Return [x, y] of the center of cell containing provided text 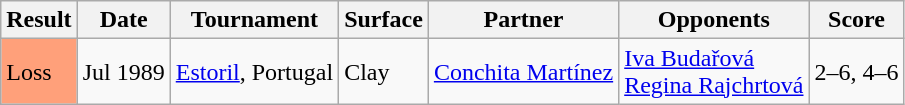
Conchita Martínez [523, 72]
2–6, 4–6 [856, 72]
Loss [39, 72]
Jul 1989 [124, 72]
Result [39, 20]
Score [856, 20]
Tournament [254, 20]
Partner [523, 20]
Iva Budařová Regina Rajchrtová [714, 72]
Clay [384, 72]
Surface [384, 20]
Opponents [714, 20]
Date [124, 20]
Estoril, Portugal [254, 72]
